Locate the cell with the specified text and output its [x, y] center coordinate. 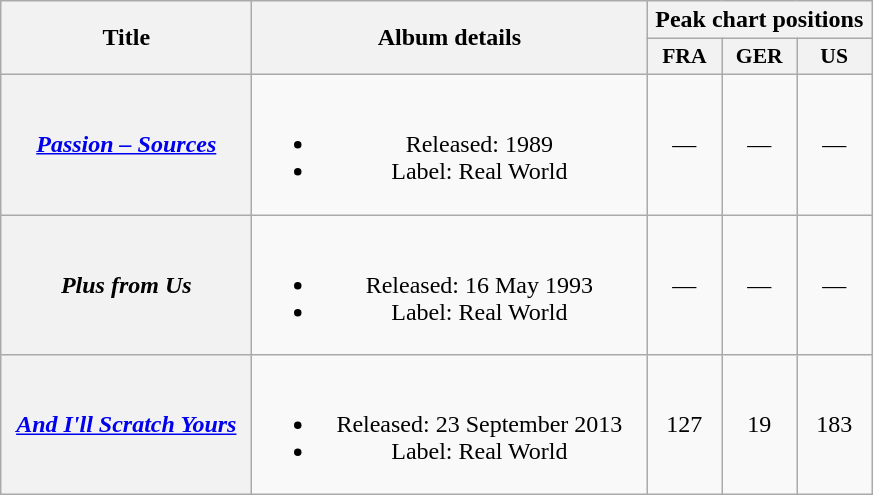
Album details [450, 38]
Peak chart positions [760, 20]
19 [760, 425]
US [834, 57]
GER [760, 57]
127 [684, 425]
183 [834, 425]
FRA [684, 57]
Released: 16 May 1993Label: Real World [450, 284]
Released: 1989Label: Real World [450, 144]
And I'll Scratch Yours [126, 425]
Plus from Us [126, 284]
Title [126, 38]
Released: 23 September 2013Label: Real World [450, 425]
Passion – Sources [126, 144]
